Provide the [X, Y] coordinate of the cell's center where the given text is located.  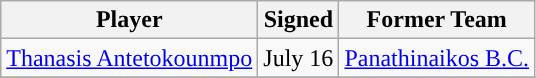
Signed [298, 20]
Former Team [437, 20]
Panathinaikos B.C. [437, 58]
Player [130, 20]
Thanasis Antetokounmpo [130, 58]
July 16 [298, 58]
